Return the [x, y] coordinate for the center point of the cell that contains the specified text.  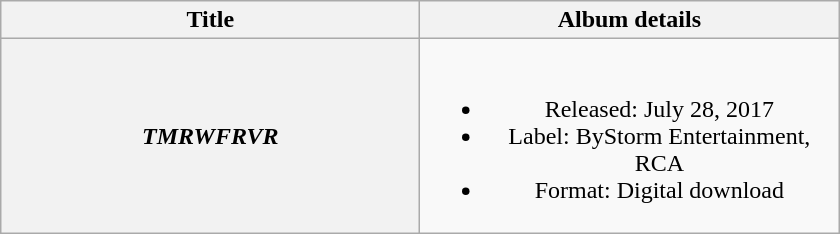
Released: July 28, 2017Label: ByStorm Entertainment, RCAFormat: Digital download [630, 136]
TMRWFRVR [210, 136]
Album details [630, 20]
Title [210, 20]
